Return (X, Y) of the center of cell containing provided text 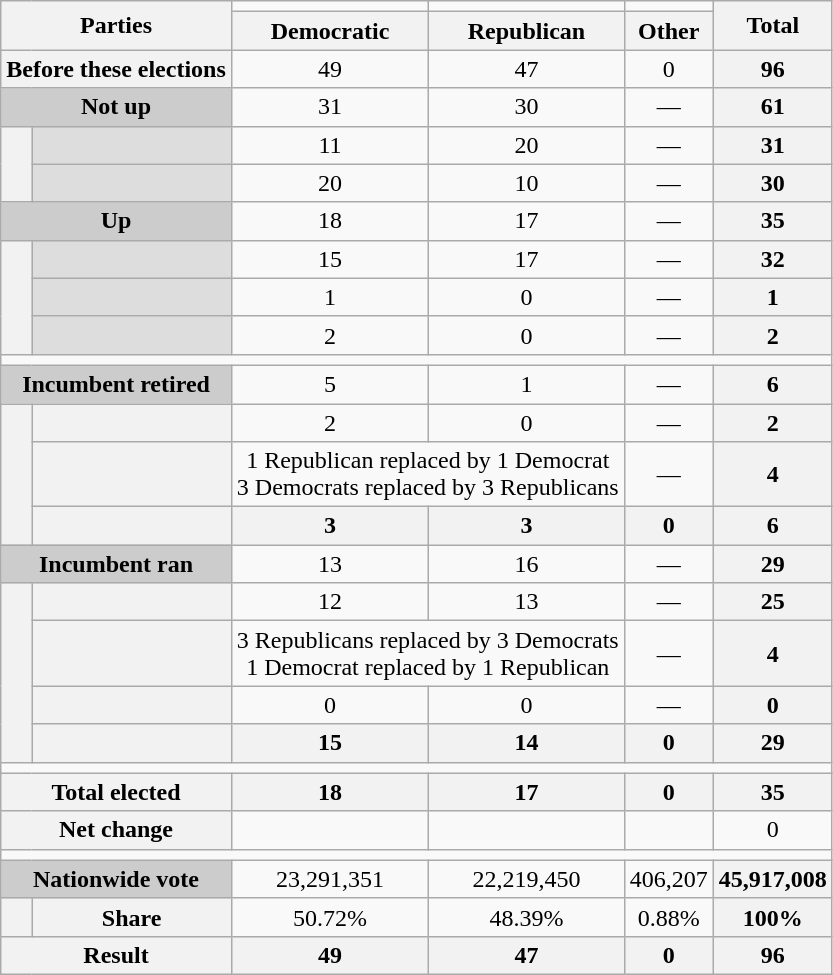
10 (527, 183)
16 (527, 564)
12 (330, 602)
Total (772, 26)
25 (772, 602)
Democratic (330, 31)
0.88% (668, 917)
Other (668, 31)
3 Republicans replaced by 3 Democrats1 Democrat replaced by 1 Republican (428, 654)
Net change (116, 830)
48.39% (527, 917)
100% (772, 917)
Nationwide vote (116, 879)
11 (330, 145)
Up (116, 221)
Incumbent retired (116, 384)
Before these elections (116, 69)
5 (330, 384)
Not up (116, 107)
Total elected (116, 792)
Incumbent ran (116, 564)
Share (132, 917)
Result (116, 955)
22,219,450 (527, 879)
1 Republican replaced by 1 Democrat3 Democrats replaced by 3 Republicans (428, 474)
Republican (527, 31)
45,917,008 (772, 879)
61 (772, 107)
14 (527, 743)
406,207 (668, 879)
32 (772, 259)
Parties (116, 26)
23,291,351 (330, 879)
50.72% (330, 917)
